Pinpoint the cell where the given text exists, returning its [X, Y] midpoint coordinate. 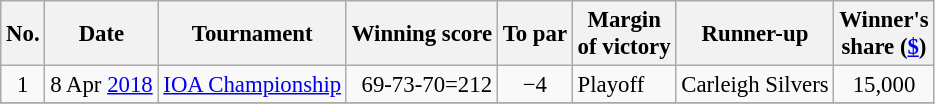
8 Apr 2018 [102, 85]
Runner-up [755, 34]
No. [23, 34]
Winner'sshare ($) [884, 34]
69-73-70=212 [422, 85]
To par [534, 34]
Winning score [422, 34]
Carleigh Silvers [755, 85]
1 [23, 85]
Date [102, 34]
Tournament [252, 34]
Playoff [624, 85]
15,000 [884, 85]
−4 [534, 85]
IOA Championship [252, 85]
Marginof victory [624, 34]
